From the cell containing the given text, extract its center point as (x, y) coordinate. 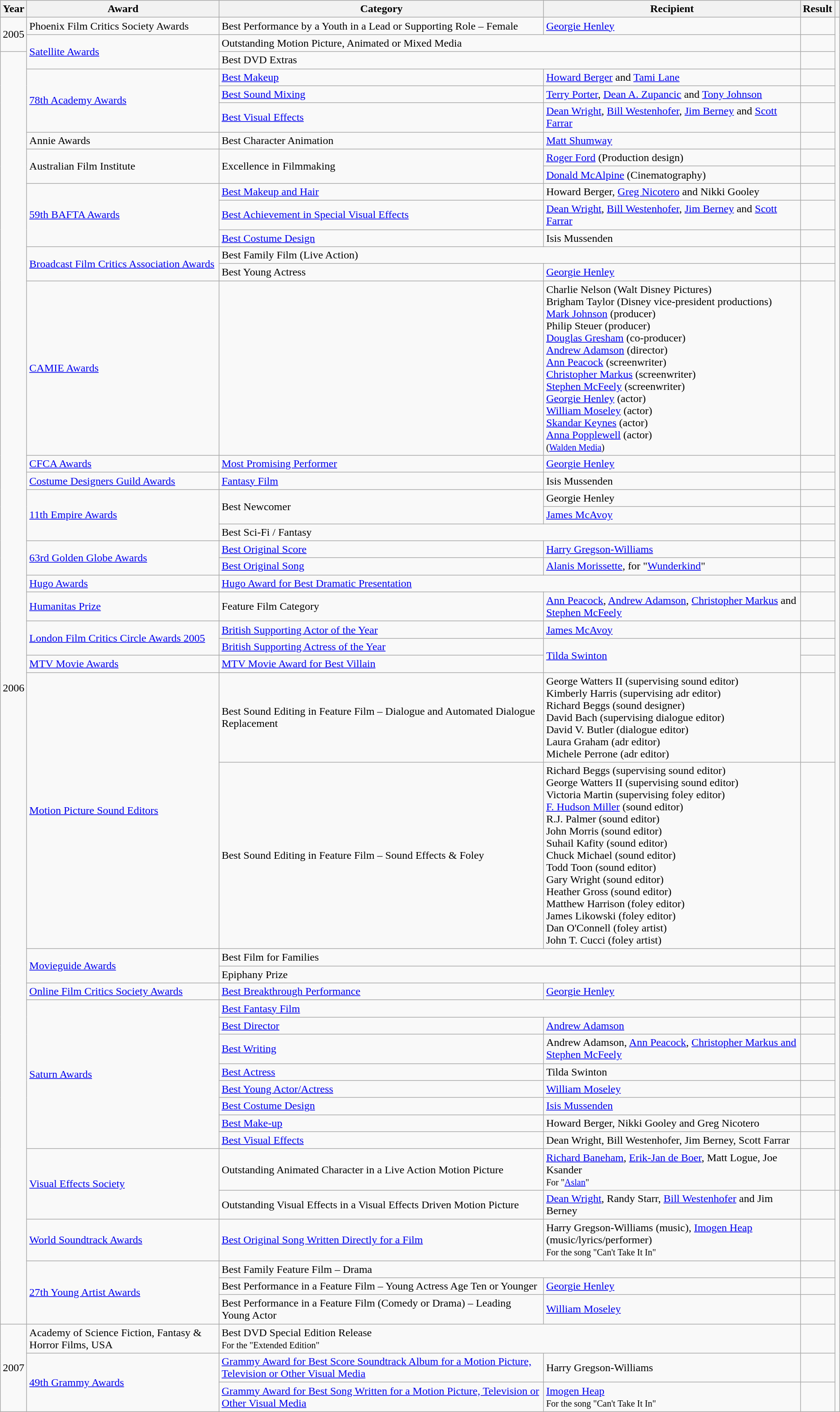
Best Young Actress (381, 272)
Fantasy Film (381, 481)
49th Grammy Awards (123, 1382)
Excellence in Filmmaking (381, 166)
Best Original Score (381, 549)
11th Empire Awards (123, 515)
CFCA Awards (123, 464)
Dean Wright, Bill Westenhofer, Jim Berney, Scott Farrar (672, 1140)
Best DVD Special Edition Release For the "Extended Edition" (510, 1339)
Best Original Song (381, 566)
2007 (13, 1368)
Grammy Award for Best Song Written for a Motion Picture, Television or Other Visual Media (381, 1397)
Best DVD Extras (510, 60)
Costume Designers Guild Awards (123, 481)
Hugo Award for Best Dramatic Presentation (510, 583)
Recipient (672, 9)
Andrew Adamson, Ann Peacock, Christopher Markus and Stephen McFeely (672, 1049)
Phoenix Film Critics Society Awards (123, 26)
Movieguide Awards (123, 966)
Howard Berger and Tami Lane (672, 77)
Annie Awards (123, 140)
Terry Porter, Dean A. Zupancic and Tony Johnson (672, 94)
Alanis Morissette, for "Wunderkind" (672, 566)
Richard Baneham, Erik-Jan de Boer, Matt Logue, Joe Ksander For "Aslan" (672, 1169)
Best Sound Editing in Feature Film – Sound Effects & Foley (381, 856)
Andrew Adamson (672, 1026)
Best Performance in a Feature Film (Comedy or Drama) – Leading Young Actor (381, 1309)
Ann Peacock, Andrew Adamson, Christopher Markus and Stephen McFeely (672, 607)
Best Character Animation (381, 140)
2005 (13, 35)
Best Family Film (Live Action) (510, 255)
63rd Golden Globe Awards (123, 558)
CAMIE Awards (123, 368)
Best Makeup (381, 77)
Howard Berger, Greg Nicotero and Nikki Gooley (672, 192)
Best Breakthrough Performance (381, 992)
Imogen HeapFor the song "Can't Take It In" (672, 1397)
Best Make-up (381, 1123)
Outstanding Visual Effects in a Visual Effects Driven Motion Picture (381, 1204)
Roger Ford (Production design) (672, 157)
Harry Gregson-Williams (music), Imogen Heap (music/lyrics/performer) For the song "Can't Take It In" (672, 1240)
Online Film Critics Society Awards (123, 992)
Best Newcomer (381, 507)
Academy of Science Fiction, Fantasy & Horror Films, USA (123, 1339)
Most Promising Performer (381, 464)
Australian Film Institute (123, 166)
Visual Effects Society (123, 1184)
Donald McAlpine (Cinematography) (672, 175)
Best Performance in a Feature Film – Young Actress Age Ten or Younger (381, 1286)
MTV Movie Awards (123, 664)
Award (123, 9)
Best Makeup and Hair (381, 192)
Best Performance by a Youth in a Lead or Supporting Role – Female (381, 26)
World Soundtrack Awards (123, 1240)
Outstanding Motion Picture, Animated or Mixed Media (510, 43)
Best Family Feature Film – Drama (510, 1269)
British Supporting Actress of the Year (381, 647)
Best Fantasy Film (510, 1009)
Category (381, 9)
2006 (13, 688)
Dean Wright, Randy Starr, Bill Westenhofer and Jim Berney (672, 1204)
Best Young Actor/Actress (381, 1089)
Epiphany Prize (510, 975)
Result (818, 9)
British Supporting Actor of the Year (381, 629)
Grammy Award for Best Score Soundtrack Album for a Motion Picture, Television or Other Visual Media (381, 1368)
Saturn Awards (123, 1075)
Humanitas Prize (123, 607)
59th BAFTA Awards (123, 214)
Hugo Awards (123, 583)
MTV Movie Award for Best Villain (381, 664)
Best Director (381, 1026)
London Film Critics Circle Awards 2005 (123, 638)
Best Original Song Written Directly for a Film (381, 1240)
27th Young Artist Awards (123, 1292)
Best Sci-Fi / Fantasy (510, 532)
78th Academy Awards (123, 101)
Best Sound Editing in Feature Film – Dialogue and Automated Dialogue Replacement (381, 717)
Best Film for Families (510, 957)
Best Actress (381, 1072)
Feature Film Category (381, 607)
Outstanding Animated Character in a Live Action Motion Picture (381, 1169)
Best Sound Mixing (381, 94)
Best Achievement in Special Visual Effects (381, 214)
Howard Berger, Nikki Gooley and Greg Nicotero (672, 1123)
Motion Picture Sound Editors (123, 810)
Broadcast Film Critics Association Awards (123, 264)
Year (13, 9)
Satellite Awards (123, 52)
Best Writing (381, 1049)
Matt Shumway (672, 140)
